Extract the [X, Y] coordinate from the center of the cell holding the provided text.  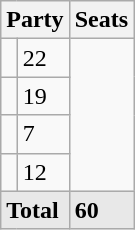
Seats [101, 20]
Total [35, 210]
19 [43, 96]
60 [101, 210]
12 [43, 172]
Party [35, 20]
22 [43, 58]
7 [43, 134]
